From the cell containing the given text, extract its center point as (X, Y) coordinate. 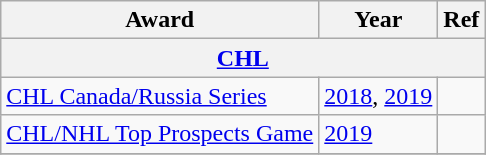
Award (160, 20)
2019 (378, 134)
Ref (462, 20)
Year (378, 20)
CHL (243, 58)
2018, 2019 (378, 96)
CHL Canada/Russia Series (160, 96)
CHL/NHL Top Prospects Game (160, 134)
